Pinpoint the cell where the given text exists, returning its [X, Y] midpoint coordinate. 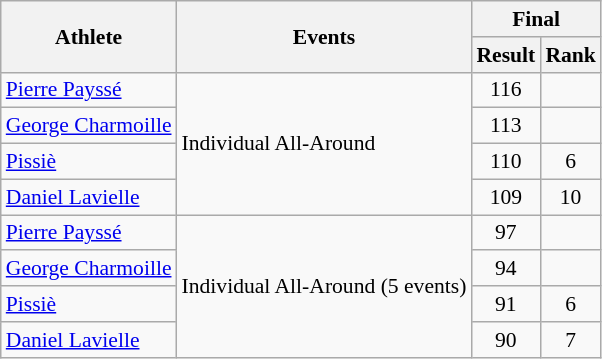
Events [324, 36]
Athlete [89, 36]
Individual All-Around (5 events) [324, 286]
94 [506, 269]
Individual All-Around [324, 143]
109 [506, 197]
116 [506, 90]
113 [506, 126]
Final [536, 19]
10 [570, 197]
90 [506, 340]
7 [570, 340]
110 [506, 162]
Rank [570, 55]
97 [506, 233]
91 [506, 304]
Result [506, 55]
